Scan for the cell matching the given text and deliver its (X, Y) coordinate at center. 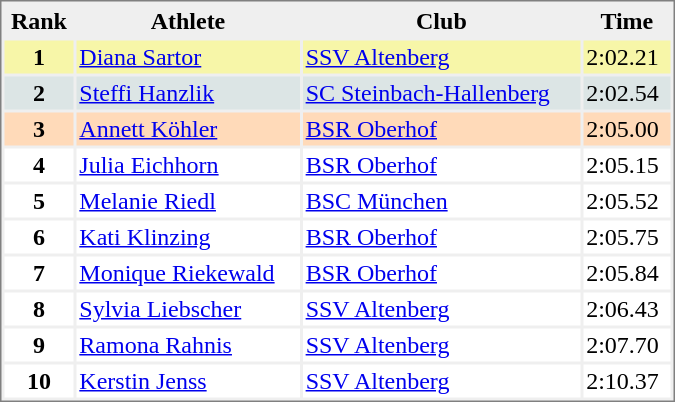
2:05.52 (626, 200)
BSC München (442, 200)
Ramona Rahnis (188, 344)
2:10.37 (626, 380)
10 (38, 380)
3 (38, 128)
Time (626, 20)
Sylvia Liebscher (188, 308)
2:05.84 (626, 272)
Rank (38, 20)
2:02.54 (626, 92)
8 (38, 308)
Julia Eichhorn (188, 164)
5 (38, 200)
Diana Sartor (188, 56)
6 (38, 236)
2:05.75 (626, 236)
2:02.21 (626, 56)
Kerstin Jenss (188, 380)
Kati Klinzing (188, 236)
7 (38, 272)
Annett Köhler (188, 128)
Athlete (188, 20)
9 (38, 344)
1 (38, 56)
Monique Riekewald (188, 272)
2:06.43 (626, 308)
Steffi Hanzlik (188, 92)
2:05.15 (626, 164)
Club (442, 20)
2:07.70 (626, 344)
2 (38, 92)
SC Steinbach-Hallenberg (442, 92)
4 (38, 164)
Melanie Riedl (188, 200)
2:05.00 (626, 128)
